Output the [x, y] coordinate of the center of the cell containing the given text.  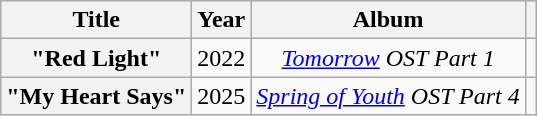
Album [388, 20]
Spring of Youth OST Part 4 [388, 96]
"My Heart Says" [96, 96]
Title [96, 20]
Tomorrow OST Part 1 [388, 58]
2022 [222, 58]
"Red Light" [96, 58]
Year [222, 20]
2025 [222, 96]
